Detect which cell encompasses the target text, then output its [x, y] center coordinate. 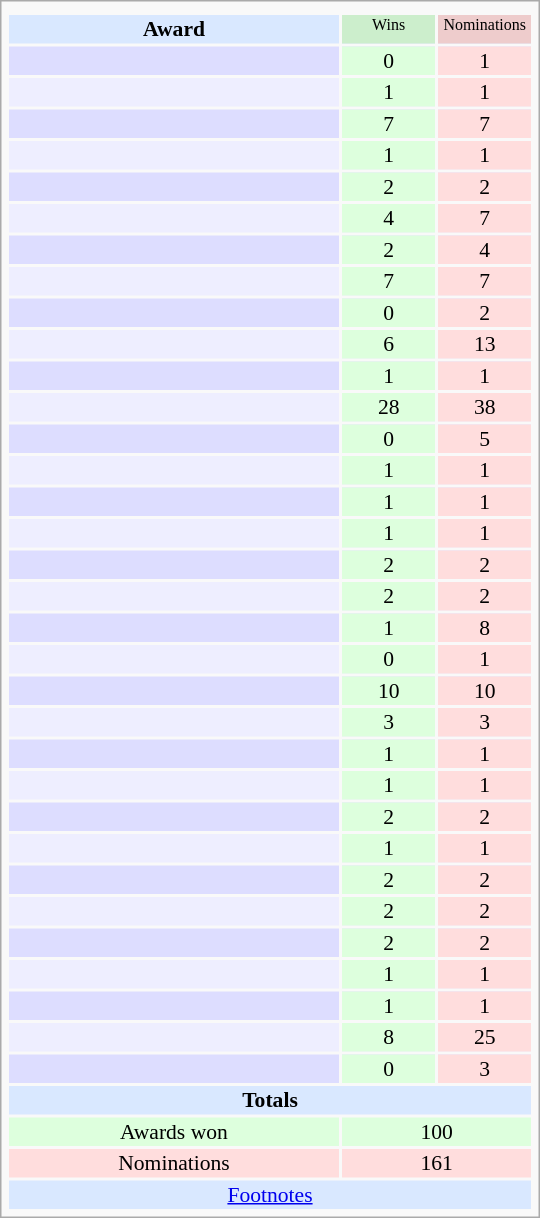
28 [388, 407]
161 [436, 1163]
Award [174, 29]
Wins [388, 29]
13 [484, 344]
38 [484, 407]
Footnotes [270, 1194]
25 [484, 1037]
Totals [270, 1100]
5 [484, 438]
100 [436, 1131]
6 [388, 344]
Awards won [174, 1131]
